Scan for the cell matching the given text and deliver its (X, Y) coordinate at center. 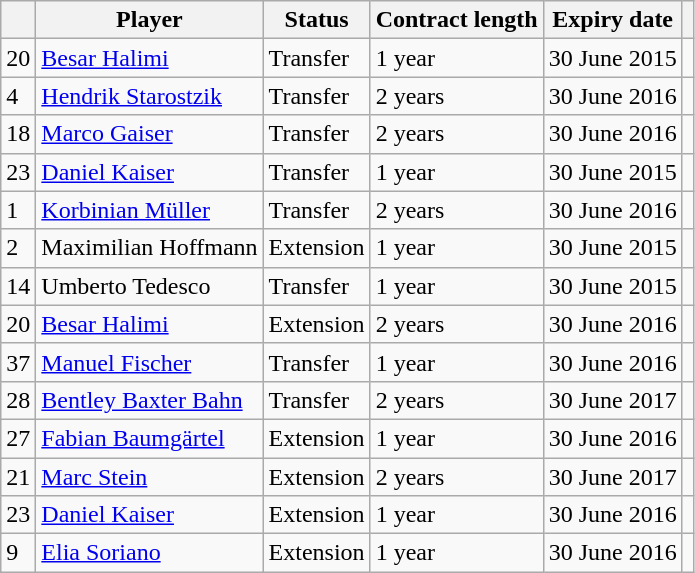
Maximilian Hoffmann (150, 248)
14 (18, 286)
18 (18, 134)
4 (18, 96)
9 (18, 553)
1 (18, 210)
Hendrik Starostzik (150, 96)
37 (18, 362)
28 (18, 400)
Marc Stein (150, 477)
Contract length (456, 20)
Player (150, 20)
21 (18, 477)
Korbinian Müller (150, 210)
Umberto Tedesco (150, 286)
27 (18, 438)
2 (18, 248)
Expiry date (612, 20)
Manuel Fischer (150, 362)
Bentley Baxter Bahn (150, 400)
Elia Soriano (150, 553)
Fabian Baumgärtel (150, 438)
Status (316, 20)
Marco Gaiser (150, 134)
